Detect which cell encompasses the target text, then output its (X, Y) center coordinate. 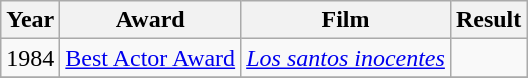
1984 (30, 58)
Award (150, 20)
Los santos inocentes (346, 58)
Best Actor Award (150, 58)
Film (346, 20)
Result (488, 20)
Year (30, 20)
